From the cell containing the given text, extract its center point as [X, Y] coordinate. 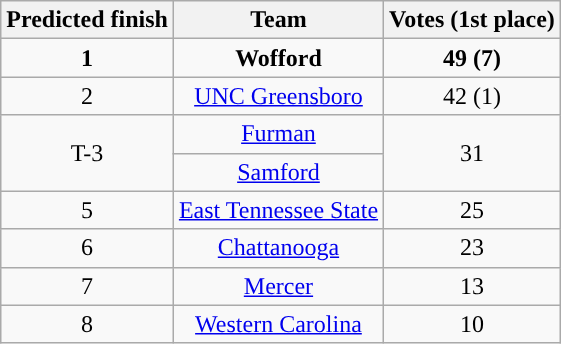
Chattanooga [278, 248]
10 [472, 324]
1 [88, 58]
Mercer [278, 286]
Samford [278, 172]
Team [278, 20]
8 [88, 324]
31 [472, 153]
T-3 [88, 153]
25 [472, 210]
Votes (1st place) [472, 20]
42 (1) [472, 96]
Furman [278, 134]
Predicted finish [88, 20]
UNC Greensboro [278, 96]
7 [88, 286]
5 [88, 210]
13 [472, 286]
49 (7) [472, 58]
23 [472, 248]
Wofford [278, 58]
Western Carolina [278, 324]
East Tennessee State [278, 210]
6 [88, 248]
2 [88, 96]
